Provide the [x, y] coordinate of the cell's center where the given text is located.  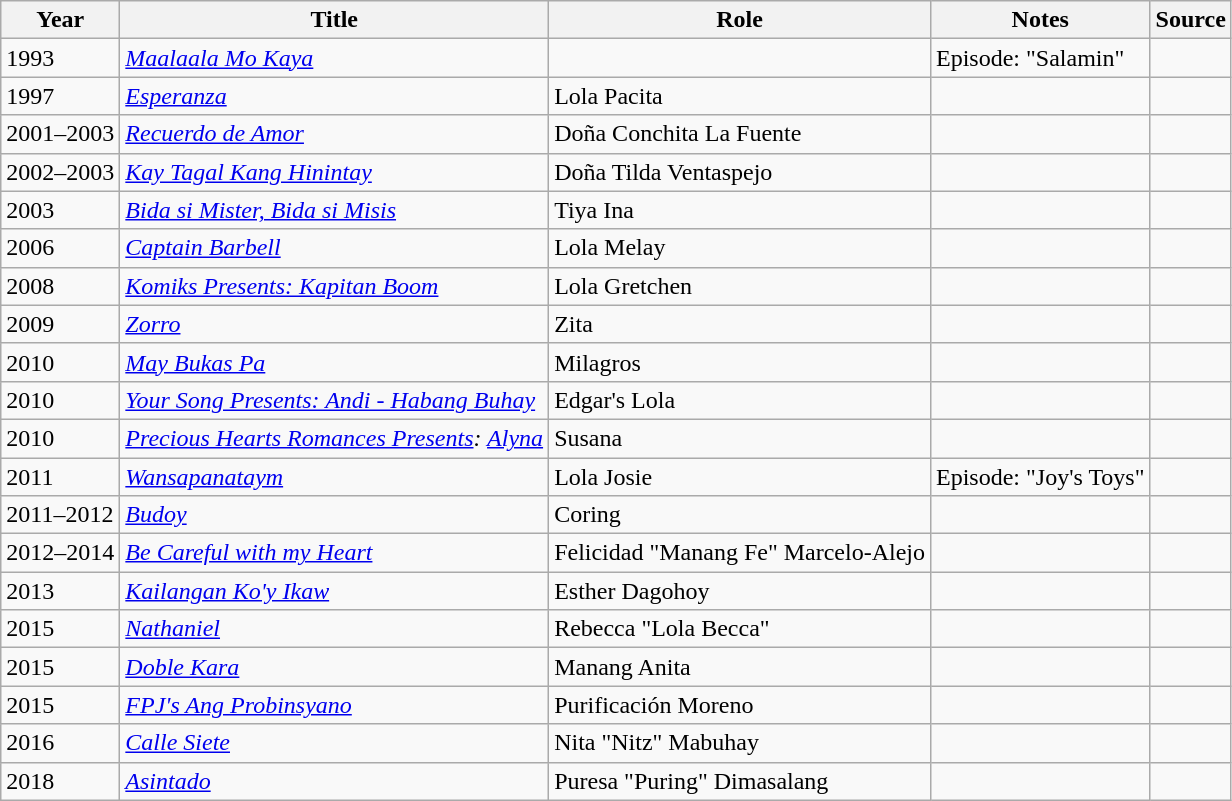
Precious Hearts Romances Presents: Alyna [334, 438]
1993 [60, 58]
2006 [60, 248]
Title [334, 20]
Episode: "Joy's Toys" [1040, 477]
Year [60, 20]
Doña Tilda Ventaspejo [740, 172]
Doble Kara [334, 667]
Your Song Presents: Andi - Habang Buhay [334, 400]
Manang Anita [740, 667]
Doña Conchita La Fuente [740, 134]
Komiks Presents: Kapitan Boom [334, 286]
Tiya Ina [740, 210]
Calle Siete [334, 743]
Episode: "Salamin" [1040, 58]
Puresa "Puring" Dimasalang [740, 781]
2009 [60, 324]
2008 [60, 286]
May Bukas Pa [334, 362]
Notes [1040, 20]
Budoy [334, 515]
FPJ's Ang Probinsyano [334, 705]
2003 [60, 210]
Felicidad "Manang Fe" Marcelo-Alejo [740, 553]
2018 [60, 781]
Susana [740, 438]
Lola Gretchen [740, 286]
Esther Dagohoy [740, 591]
Lola Josie [740, 477]
Milagros [740, 362]
Lola Melay [740, 248]
2011–2012 [60, 515]
Nita "Nitz" Mabuhay [740, 743]
2011 [60, 477]
Kailangan Ko'y Ikaw [334, 591]
Kay Tagal Kang Hinintay [334, 172]
Zita [740, 324]
Nathaniel [334, 629]
Zorro [334, 324]
2002–2003 [60, 172]
Asintado [334, 781]
Coring [740, 515]
Maalaala Mo Kaya [334, 58]
Purificación Moreno [740, 705]
Wansapanataym [334, 477]
2001–2003 [60, 134]
Bida si Mister, Bida si Misis [334, 210]
2012–2014 [60, 553]
Rebecca "Lola Becca" [740, 629]
Esperanza [334, 96]
Recuerdo de Amor [334, 134]
Lola Pacita [740, 96]
Be Careful with my Heart [334, 553]
Source [1190, 20]
2013 [60, 591]
1997 [60, 96]
Captain Barbell [334, 248]
2016 [60, 743]
Edgar's Lola [740, 400]
Role [740, 20]
